Provide the [X, Y] coordinate of the cell's center where the given text is located.  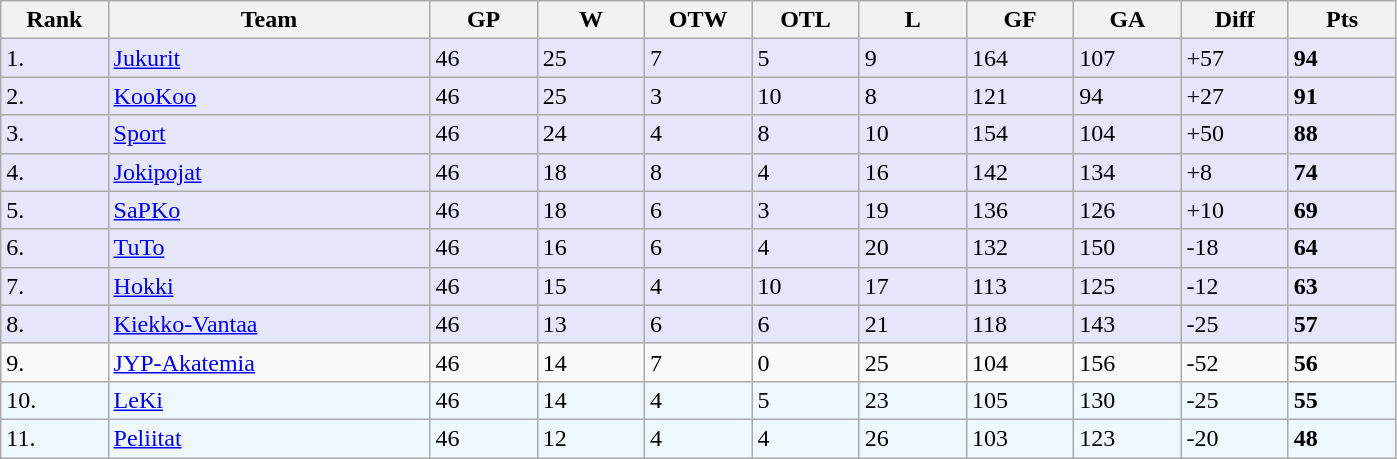
Peliitat [269, 438]
13 [590, 324]
24 [590, 134]
23 [912, 400]
15 [590, 286]
W [590, 20]
OTW [698, 20]
164 [1020, 58]
Diff [1234, 20]
74 [1342, 172]
6. [54, 248]
4. [54, 172]
3. [54, 134]
KooKoo [269, 96]
123 [1128, 438]
136 [1020, 210]
-12 [1234, 286]
Sport [269, 134]
Team [269, 20]
69 [1342, 210]
Hokki [269, 286]
5. [54, 210]
19 [912, 210]
Kiekko-Vantaa [269, 324]
64 [1342, 248]
91 [1342, 96]
-18 [1234, 248]
56 [1342, 362]
150 [1128, 248]
L [912, 20]
GP [484, 20]
+57 [1234, 58]
48 [1342, 438]
121 [1020, 96]
21 [912, 324]
113 [1020, 286]
1. [54, 58]
JYP-Akatemia [269, 362]
SaPKo [269, 210]
20 [912, 248]
103 [1020, 438]
57 [1342, 324]
142 [1020, 172]
11. [54, 438]
Pts [1342, 20]
125 [1128, 286]
LeKi [269, 400]
Rank [54, 20]
8. [54, 324]
134 [1128, 172]
88 [1342, 134]
118 [1020, 324]
+8 [1234, 172]
9. [54, 362]
7. [54, 286]
TuTo [269, 248]
126 [1128, 210]
105 [1020, 400]
+27 [1234, 96]
154 [1020, 134]
17 [912, 286]
Jokipojat [269, 172]
156 [1128, 362]
10. [54, 400]
+10 [1234, 210]
OTL [806, 20]
143 [1128, 324]
-52 [1234, 362]
63 [1342, 286]
130 [1128, 400]
0 [806, 362]
+50 [1234, 134]
132 [1020, 248]
9 [912, 58]
12 [590, 438]
GF [1020, 20]
107 [1128, 58]
55 [1342, 400]
GA [1128, 20]
Jukurit [269, 58]
-20 [1234, 438]
26 [912, 438]
2. [54, 96]
